Extract the (x, y) coordinate from the center of the cell holding the provided text.  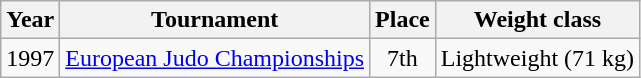
Place (403, 20)
Weight class (537, 20)
1997 (30, 58)
European Judo Championships (215, 58)
Year (30, 20)
7th (403, 58)
Tournament (215, 20)
Lightweight (71 kg) (537, 58)
